From the cell containing the given text, extract its center point as (x, y) coordinate. 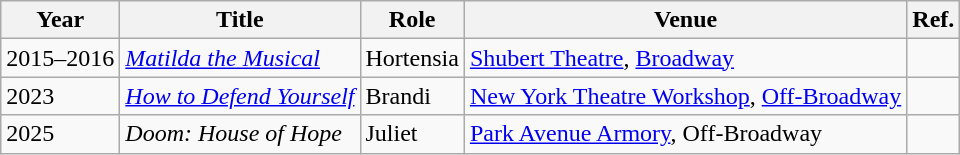
Title (240, 20)
How to Defend Yourself (240, 96)
Ref. (934, 20)
Year (60, 20)
2025 (60, 134)
Shubert Theatre, Broadway (685, 58)
Role (412, 20)
2015–2016 (60, 58)
Park Avenue Armory, Off-Broadway (685, 134)
2023 (60, 96)
Brandi (412, 96)
Doom: House of Hope (240, 134)
Venue (685, 20)
New York Theatre Workshop, Off-Broadway (685, 96)
Juliet (412, 134)
Hortensia (412, 58)
Matilda the Musical (240, 58)
